Locate the cell with the specified text and output its [x, y] center coordinate. 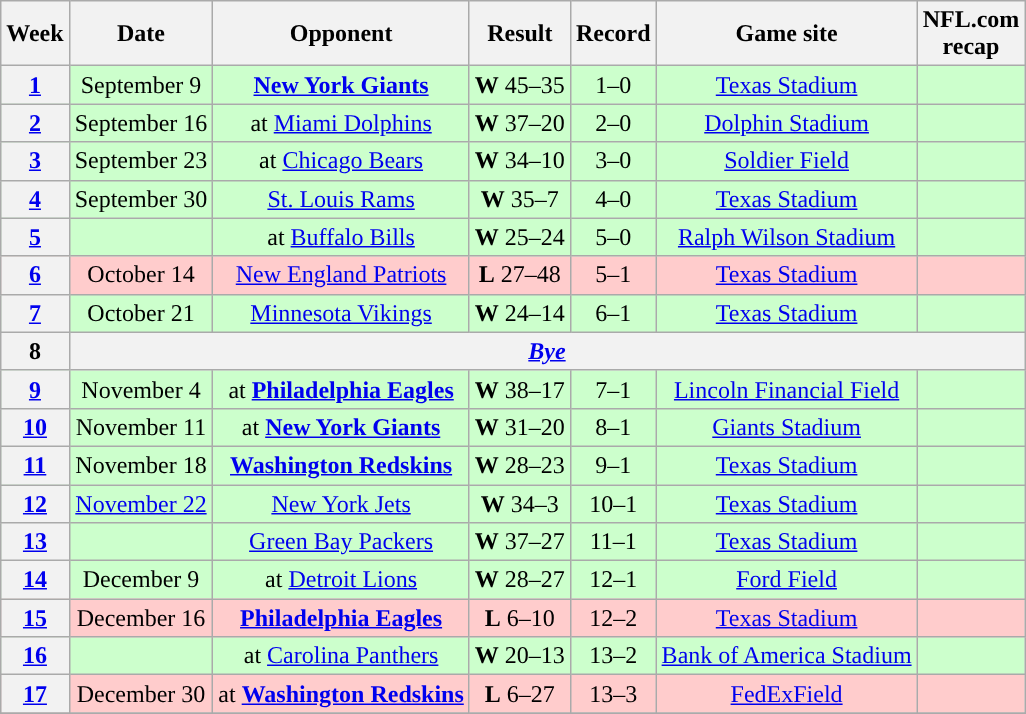
Soldier Field [786, 161]
St. Louis Rams [341, 199]
September 16 [141, 123]
at Washington Redskins [341, 694]
December 9 [141, 580]
September 30 [141, 199]
Lincoln Financial Field [786, 389]
W 38–17 [520, 389]
W 20–13 [520, 656]
Ford Field [786, 580]
New York Jets [341, 503]
at Miami Dolphins [341, 123]
October 14 [141, 275]
at Philadelphia Eagles [341, 389]
1 [35, 85]
Opponent [341, 34]
FedExField [786, 694]
Date [141, 34]
1–0 [613, 85]
Giants Stadium [786, 427]
W 45–35 [520, 85]
Bye [547, 351]
December 30 [141, 694]
Record [613, 34]
9 [35, 389]
3 [35, 161]
at Chicago Bears [341, 161]
New England Patriots [341, 275]
at New York Giants [341, 427]
3–0 [613, 161]
12 [35, 503]
W 34–3 [520, 503]
Dolphin Stadium [786, 123]
W 25–24 [520, 237]
5–0 [613, 237]
4 [35, 199]
September 9 [141, 85]
W 37–20 [520, 123]
8 [35, 351]
October 21 [141, 313]
November 4 [141, 389]
11–1 [613, 542]
6–1 [613, 313]
15 [35, 618]
at Detroit Lions [341, 580]
W 28–23 [520, 465]
W 31–20 [520, 427]
at Buffalo Bills [341, 237]
Week [35, 34]
7 [35, 313]
W 28–27 [520, 580]
Green Bay Packers [341, 542]
10–1 [613, 503]
November 22 [141, 503]
7–1 [613, 389]
December 16 [141, 618]
5 [35, 237]
L 6–10 [520, 618]
NFL.comrecap [971, 34]
9–1 [613, 465]
8–1 [613, 427]
12–2 [613, 618]
16 [35, 656]
New York Giants [341, 85]
L 27–48 [520, 275]
2–0 [613, 123]
14 [35, 580]
Game site [786, 34]
17 [35, 694]
13–2 [613, 656]
5–1 [613, 275]
W 37–27 [520, 542]
Bank of America Stadium [786, 656]
Philadelphia Eagles [341, 618]
13 [35, 542]
at Carolina Panthers [341, 656]
W 34–10 [520, 161]
13–3 [613, 694]
Minnesota Vikings [341, 313]
W 35–7 [520, 199]
W 24–14 [520, 313]
Washington Redskins [341, 465]
November 18 [141, 465]
12–1 [613, 580]
November 11 [141, 427]
11 [35, 465]
2 [35, 123]
Result [520, 34]
L 6–27 [520, 694]
Ralph Wilson Stadium [786, 237]
6 [35, 275]
September 23 [141, 161]
4–0 [613, 199]
10 [35, 427]
